Determine the [x, y] coordinate at the center of the cell enclosing the given text.  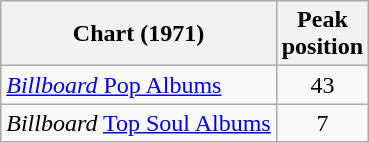
Peakposition [322, 34]
43 [322, 85]
Chart (1971) [138, 34]
Billboard Top Soul Albums [138, 123]
Billboard Pop Albums [138, 85]
7 [322, 123]
